Search for the cell housing the specified text and yield its [x, y] center coordinate. 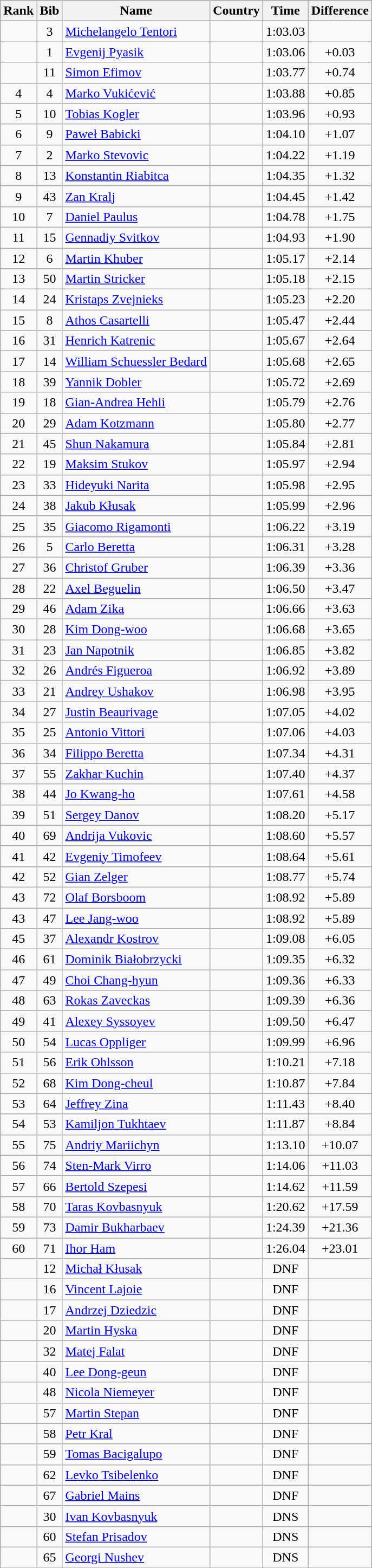
+6.32 [340, 960]
+1.42 [340, 196]
1:05.68 [285, 361]
Justin Beaurivage [136, 712]
Giacomo Rigamonti [136, 526]
Gennadiy Svitkov [136, 237]
1:05.18 [285, 279]
1:10.87 [285, 1083]
+11.03 [340, 1165]
Andrija Vukovic [136, 835]
75 [50, 1145]
3 [50, 31]
Olaf Borsboom [136, 897]
1:04.22 [285, 155]
Maksim Stukov [136, 464]
Hideyuki Narita [136, 485]
Andrzej Dziedzic [136, 1310]
62 [50, 1475]
+4.31 [340, 753]
70 [50, 1207]
Daniel Paulus [136, 217]
44 [50, 794]
Tomas Bacigalupo [136, 1454]
61 [50, 960]
+8.40 [340, 1104]
1:05.79 [285, 403]
1:03.88 [285, 93]
William Schuessler Bedard [136, 361]
+1.75 [340, 217]
+4.37 [340, 774]
Name [136, 11]
Kim Dong-cheul [136, 1083]
+5.57 [340, 835]
+5.61 [340, 856]
1:03.06 [285, 52]
Martin Stricker [136, 279]
Levko Tsibelenko [136, 1475]
Axel Beguelin [136, 588]
+1.32 [340, 176]
Yannik Dobler [136, 382]
+0.74 [340, 73]
1:14.06 [285, 1165]
Andrey Ushakov [136, 691]
Kim Dong-woo [136, 630]
+5.17 [340, 815]
Lucas Oppliger [136, 1042]
Country [237, 11]
+2.81 [340, 444]
Petr Kral [136, 1434]
+2.64 [340, 341]
72 [50, 897]
66 [50, 1186]
1:06.50 [285, 588]
1:04.35 [285, 176]
+2.44 [340, 320]
2 [50, 155]
1:03.96 [285, 114]
+11.59 [340, 1186]
+4.58 [340, 794]
+1.19 [340, 155]
Antonio Vittori [136, 733]
1 [50, 52]
1:06.92 [285, 671]
1:04.78 [285, 217]
Vincent Lajoie [136, 1290]
1:06.66 [285, 609]
Gian Zelger [136, 877]
Kamiljon Tukhtaev [136, 1124]
+6.33 [340, 980]
1:24.39 [285, 1227]
Martin Khuber [136, 258]
Adam Zika [136, 609]
1:05.47 [285, 320]
+7.84 [340, 1083]
67 [50, 1495]
1:04.93 [285, 237]
1:04.45 [285, 196]
Taras Kovbasnyuk [136, 1207]
+2.15 [340, 279]
+3.28 [340, 547]
1:05.17 [285, 258]
Shun Nakamura [136, 444]
Choi Chang-hyun [136, 980]
1:08.64 [285, 856]
Adam Kotzmann [136, 423]
Jeffrey Zina [136, 1104]
1:06.85 [285, 650]
Dominik Białobrzycki [136, 960]
+3.89 [340, 671]
Sten-Mark Virro [136, 1165]
+3.47 [340, 588]
1:04.10 [285, 134]
+3.19 [340, 526]
1:20.62 [285, 1207]
+4.02 [340, 712]
1:06.31 [285, 547]
+0.93 [340, 114]
Filippo Beretta [136, 753]
Jan Napotnik [136, 650]
Bib [50, 11]
Time [285, 11]
Erik Ohlsson [136, 1062]
+3.95 [340, 691]
1:05.99 [285, 506]
1:05.84 [285, 444]
1:05.72 [285, 382]
1:07.06 [285, 733]
+2.69 [340, 382]
+2.65 [340, 361]
+2.14 [340, 258]
1:06.22 [285, 526]
1:09.50 [285, 1021]
Tobias Kogler [136, 114]
+4.03 [340, 733]
Evgeniy Timofeev [136, 856]
Ivan Kovbasnyuk [136, 1516]
+3.65 [340, 630]
+1.90 [340, 237]
Jakub Kłusak [136, 506]
68 [50, 1083]
1:03.03 [285, 31]
71 [50, 1248]
64 [50, 1104]
Henrich Katrenic [136, 341]
Difference [340, 11]
Ihor Ham [136, 1248]
Paweł Babicki [136, 134]
1:05.23 [285, 300]
Michelangelo Tentori [136, 31]
+0.85 [340, 93]
+2.20 [340, 300]
1:06.39 [285, 567]
1:08.60 [285, 835]
Rank [18, 11]
+8.84 [340, 1124]
1:03.77 [285, 73]
Sergey Danov [136, 815]
+2.95 [340, 485]
Michał Kłusak [136, 1269]
73 [50, 1227]
+5.74 [340, 877]
Evgenij Pyasik [136, 52]
+3.63 [340, 609]
+3.82 [340, 650]
1:13.10 [285, 1145]
+3.36 [340, 567]
Damir Bukharbaev [136, 1227]
Andrés Figueroa [136, 671]
1:14.62 [285, 1186]
+2.94 [340, 464]
+7.18 [340, 1062]
Alexey Syssoyev [136, 1021]
1:09.35 [285, 960]
1:09.99 [285, 1042]
1:08.20 [285, 815]
+2.76 [340, 403]
Gian-Andrea Hehli [136, 403]
1:07.40 [285, 774]
1:11.87 [285, 1124]
1:11.43 [285, 1104]
+1.07 [340, 134]
Jo Kwang-ho [136, 794]
1:06.68 [285, 630]
1:07.61 [285, 794]
Gabriel Mains [136, 1495]
Christof Gruber [136, 567]
74 [50, 1165]
Stefan Prisadov [136, 1537]
+23.01 [340, 1248]
1:09.36 [285, 980]
+6.47 [340, 1021]
1:06.98 [285, 691]
+2.96 [340, 506]
+6.05 [340, 939]
Athos Casartelli [136, 320]
+21.36 [340, 1227]
63 [50, 1001]
Rokas Zaveckas [136, 1001]
Nicola Niemeyer [136, 1392]
Lee Jang-woo [136, 918]
1:08.77 [285, 877]
Alexandr Kostrov [136, 939]
65 [50, 1557]
Marko Stevovic [136, 155]
Lee Dong-geun [136, 1372]
Martin Stepan [136, 1413]
1:05.67 [285, 341]
1:09.08 [285, 939]
Carlo Beretta [136, 547]
Zan Kralj [136, 196]
1:05.98 [285, 485]
Konstantin Riabitca [136, 176]
Zakhar Kuchin [136, 774]
1:05.80 [285, 423]
Simon Efimov [136, 73]
Georgi Nushev [136, 1557]
1:10.21 [285, 1062]
1:05.97 [285, 464]
69 [50, 835]
1:26.04 [285, 1248]
+0.03 [340, 52]
+17.59 [340, 1207]
1:07.05 [285, 712]
+6.36 [340, 1001]
Bertold Szepesi [136, 1186]
+6.96 [340, 1042]
+2.77 [340, 423]
Martin Hyska [136, 1331]
1:09.39 [285, 1001]
1:07.34 [285, 753]
Andriy Mariichyn [136, 1145]
Kristaps Zvejnieks [136, 300]
Marko Vukićević [136, 93]
+10.07 [340, 1145]
Matej Falat [136, 1351]
